Scan for the cell matching the given text and deliver its (X, Y) coordinate at center. 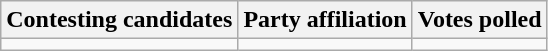
Votes polled (480, 20)
Contesting candidates (120, 20)
Party affiliation (325, 20)
